From the cell containing the given text, extract its center point as [X, Y] coordinate. 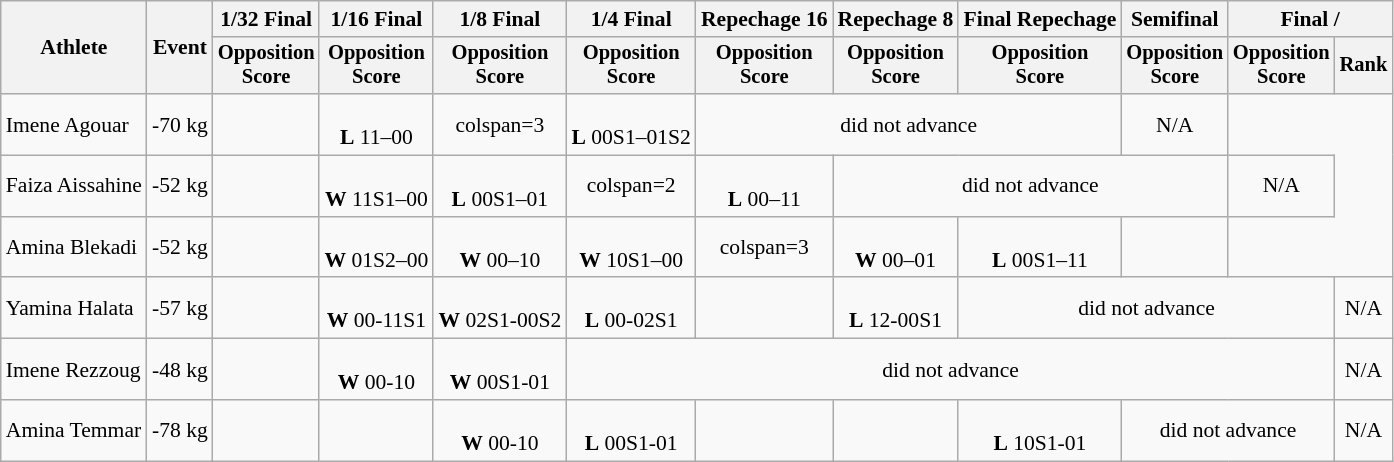
L 00S1–01S2 [631, 124]
Faiza Aissahine [74, 186]
Event [180, 48]
W 01S2–00 [376, 248]
Imene Agouar [74, 124]
Semifinal [1174, 19]
L 12-00S1 [896, 308]
L 00S1–11 [1040, 248]
Repechage 8 [896, 19]
1/16 Final [376, 19]
W 00-11S1 [376, 308]
Imene Rezzoug [74, 370]
Yamina Halata [74, 308]
1/8 Final [500, 19]
Amina Blekadi [74, 248]
L 11–00 [376, 124]
Repechage 16 [764, 19]
Rank [1364, 66]
W 02S1-00S2 [500, 308]
W 00S1-01 [500, 370]
1/32 Final [266, 19]
1/4 Final [631, 19]
-70 kg [180, 124]
W 00–10 [500, 248]
Amina Temmar [74, 430]
Athlete [74, 48]
L 00–11 [764, 186]
L 00S1–01 [500, 186]
L 10S1-01 [1040, 430]
L 00-02S1 [631, 308]
colspan=2 [631, 186]
-78 kg [180, 430]
W 10S1–00 [631, 248]
-48 kg [180, 370]
W 00–01 [896, 248]
-57 kg [180, 308]
Final / [1310, 19]
W 11S1–00 [376, 186]
L 00S1-01 [631, 430]
Final Repechage [1040, 19]
